Scan for the cell matching the given text and deliver its (x, y) coordinate at center. 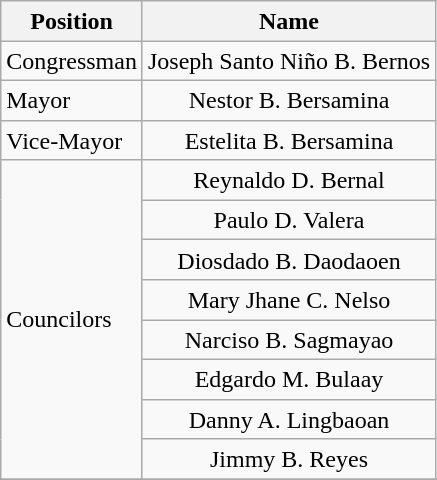
Councilors (72, 320)
Mayor (72, 100)
Paulo D. Valera (288, 220)
Joseph Santo Niño B. Bernos (288, 61)
Vice-Mayor (72, 140)
Estelita B. Bersamina (288, 140)
Name (288, 21)
Edgardo M. Bulaay (288, 379)
Mary Jhane C. Nelso (288, 300)
Jimmy B. Reyes (288, 459)
Position (72, 21)
Reynaldo D. Bernal (288, 180)
Diosdado B. Daodaoen (288, 260)
Nestor B. Bersamina (288, 100)
Congressman (72, 61)
Narciso B. Sagmayao (288, 340)
Danny A. Lingbaoan (288, 419)
